Find where the given text appears and provide that cell's center as (x, y) coordinate. 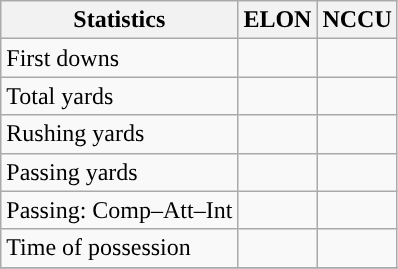
NCCU (357, 20)
Rushing yards (120, 134)
Passing yards (120, 172)
ELON (278, 20)
First downs (120, 58)
Statistics (120, 20)
Passing: Comp–Att–Int (120, 210)
Total yards (120, 96)
Time of possession (120, 248)
